Identify which cell holds the provided text, then report its (x, y) central coordinate. 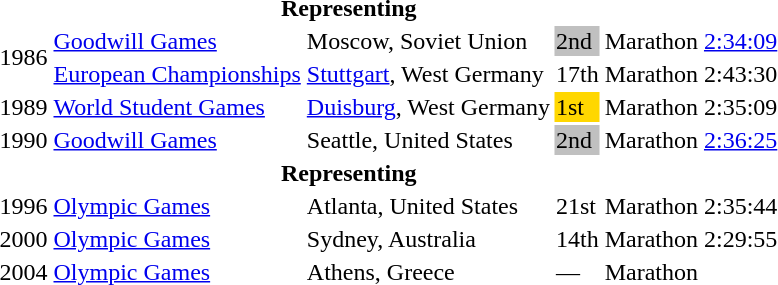
2:35:09 (740, 107)
2:29:55 (740, 239)
Seattle, United States (428, 140)
2:34:09 (740, 41)
2:35:44 (740, 206)
Stuttgart, West Germany (428, 74)
2:36:25 (740, 140)
14th (577, 239)
World Student Games (177, 107)
Moscow, Soviet Union (428, 41)
1st (577, 107)
2:43:30 (740, 74)
Sydney, Australia (428, 239)
Duisburg, West Germany (428, 107)
21st (577, 206)
17th (577, 74)
European Championships (177, 74)
Atlanta, United States (428, 206)
